Determine the [X, Y] coordinate at the center of the cell enclosing the given text.  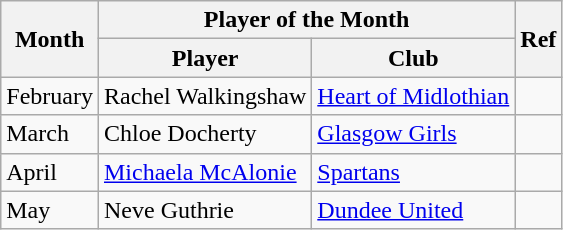
Club [414, 58]
Heart of Midlothian [414, 96]
March [50, 134]
Rachel Walkingshaw [204, 96]
Spartans [414, 172]
Month [50, 39]
February [50, 96]
Glasgow Girls [414, 134]
Michaela McAlonie [204, 172]
Dundee United [414, 210]
May [50, 210]
Ref [538, 39]
April [50, 172]
Chloe Docherty [204, 134]
Player [204, 58]
Player of the Month [306, 20]
Neve Guthrie [204, 210]
